Identify which cell holds the provided text, then report its (x, y) central coordinate. 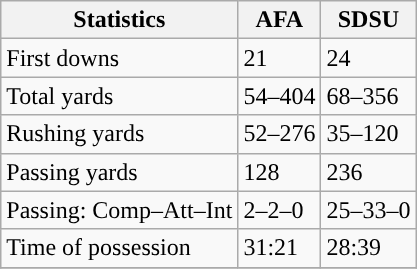
SDSU (368, 20)
52–276 (280, 134)
31:21 (280, 248)
Statistics (120, 20)
24 (368, 58)
68–356 (368, 96)
First downs (120, 58)
Rushing yards (120, 134)
2–2–0 (280, 210)
236 (368, 172)
Passing yards (120, 172)
35–120 (368, 134)
28:39 (368, 248)
128 (280, 172)
Passing: Comp–Att–Int (120, 210)
25–33–0 (368, 210)
Time of possession (120, 248)
54–404 (280, 96)
AFA (280, 20)
Total yards (120, 96)
21 (280, 58)
